Capture the cell that displays the provided text and extract its (x, y) central coordinate. 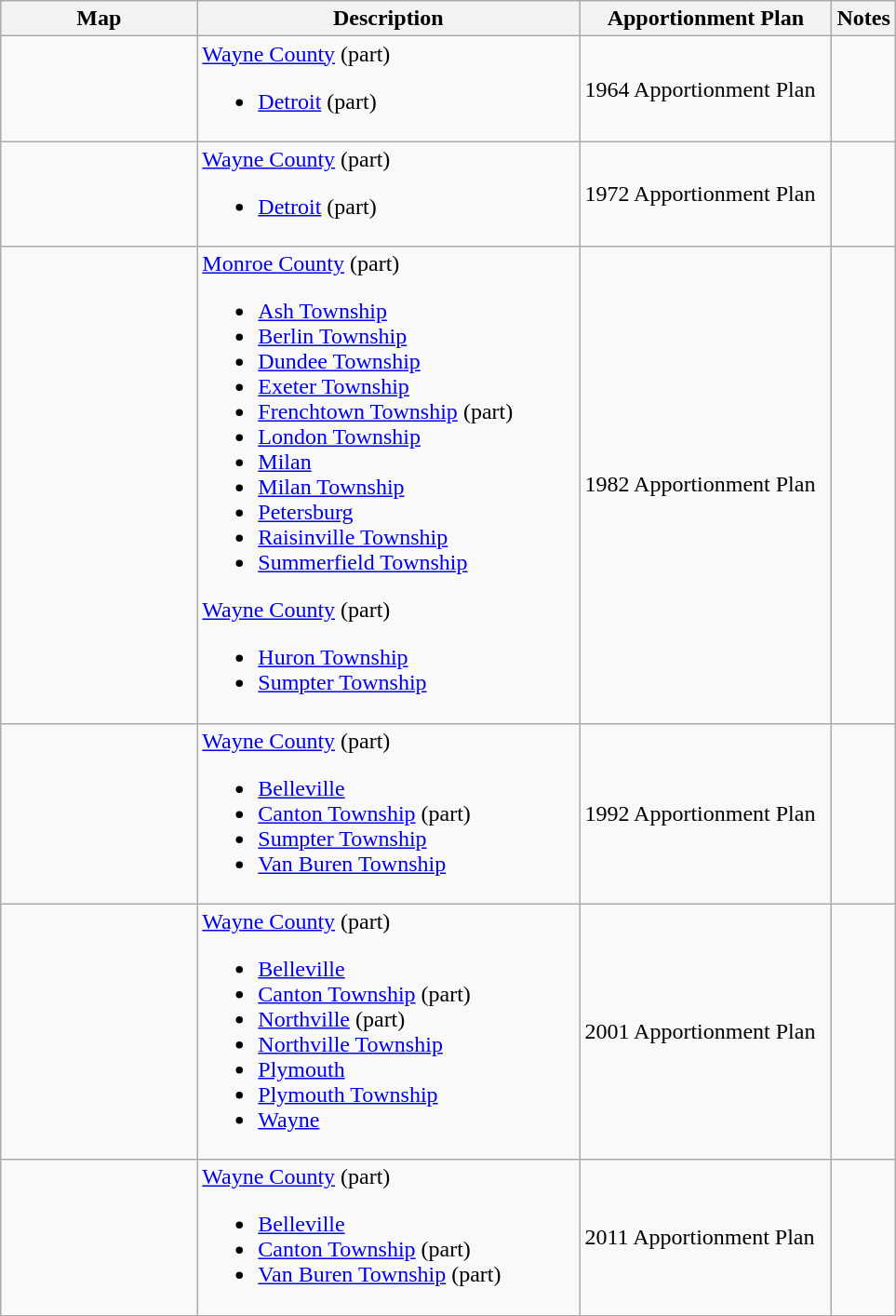
1964 Apportionment Plan (705, 89)
1982 Apportionment Plan (705, 485)
Notes (863, 19)
Wayne County (part)BellevilleCanton Township (part)Van Buren Township (part) (389, 1238)
2011 Apportionment Plan (705, 1238)
1992 Apportionment Plan (705, 813)
Apportionment Plan (705, 19)
Wayne County (part)BellevilleCanton Township (part)Northville (part)Northville TownshipPlymouthPlymouth TownshipWayne (389, 1031)
2001 Apportionment Plan (705, 1031)
1972 Apportionment Plan (705, 194)
Wayne County (part)BellevilleCanton Township (part)Sumpter TownshipVan Buren Township (389, 813)
Description (389, 19)
Map (99, 19)
